Identify which cell holds the provided text, then report its [X, Y] central coordinate. 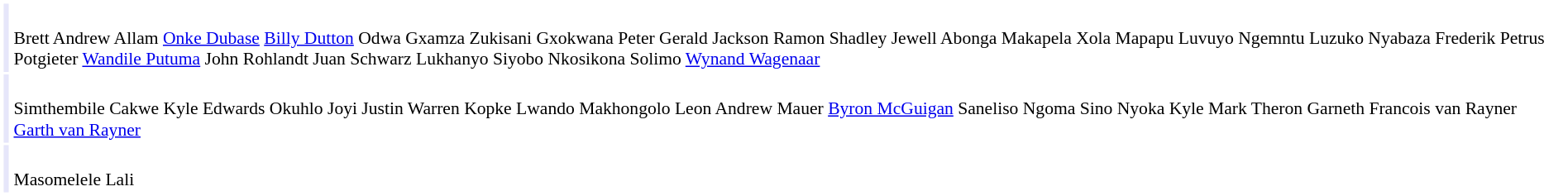
Masomelele Lali [788, 169]
